For the text-containing cell, return its midpoint in [x, y] coordinate format. 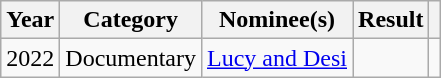
Documentary [131, 58]
Result [391, 20]
Category [131, 20]
Nominee(s) [276, 20]
Year [30, 20]
Lucy and Desi [276, 58]
2022 [30, 58]
